From the cell containing the given text, extract its center point as (X, Y) coordinate. 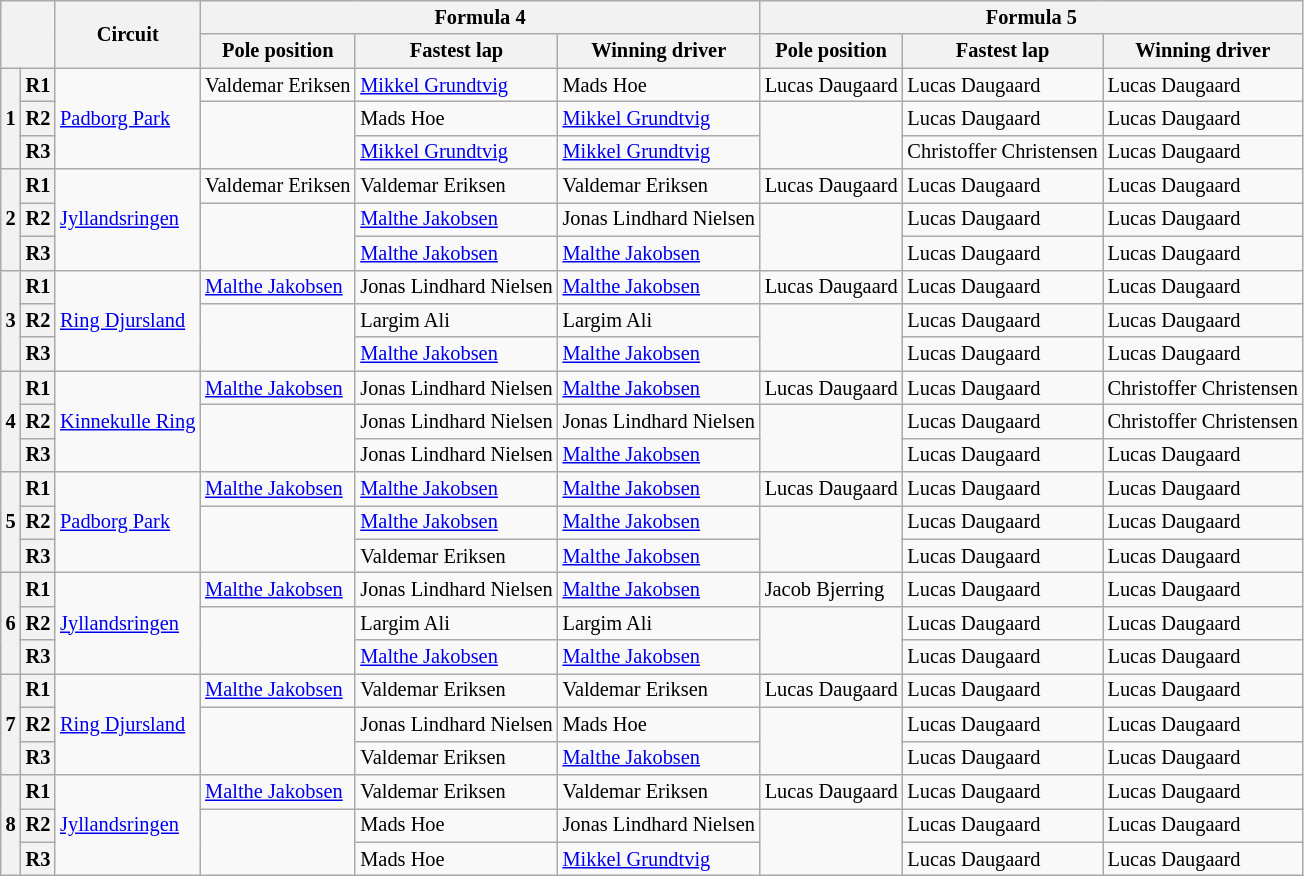
Kinnekulle Ring (128, 422)
7 (11, 724)
Circuit (128, 34)
Jacob Bjerring (832, 589)
4 (11, 422)
3 (11, 320)
6 (11, 622)
Formula 4 (480, 17)
1 (11, 118)
8 (11, 824)
2 (11, 220)
Formula 5 (1032, 17)
5 (11, 522)
